Provide the (X, Y) coordinate of the cell's center where the given text is located.  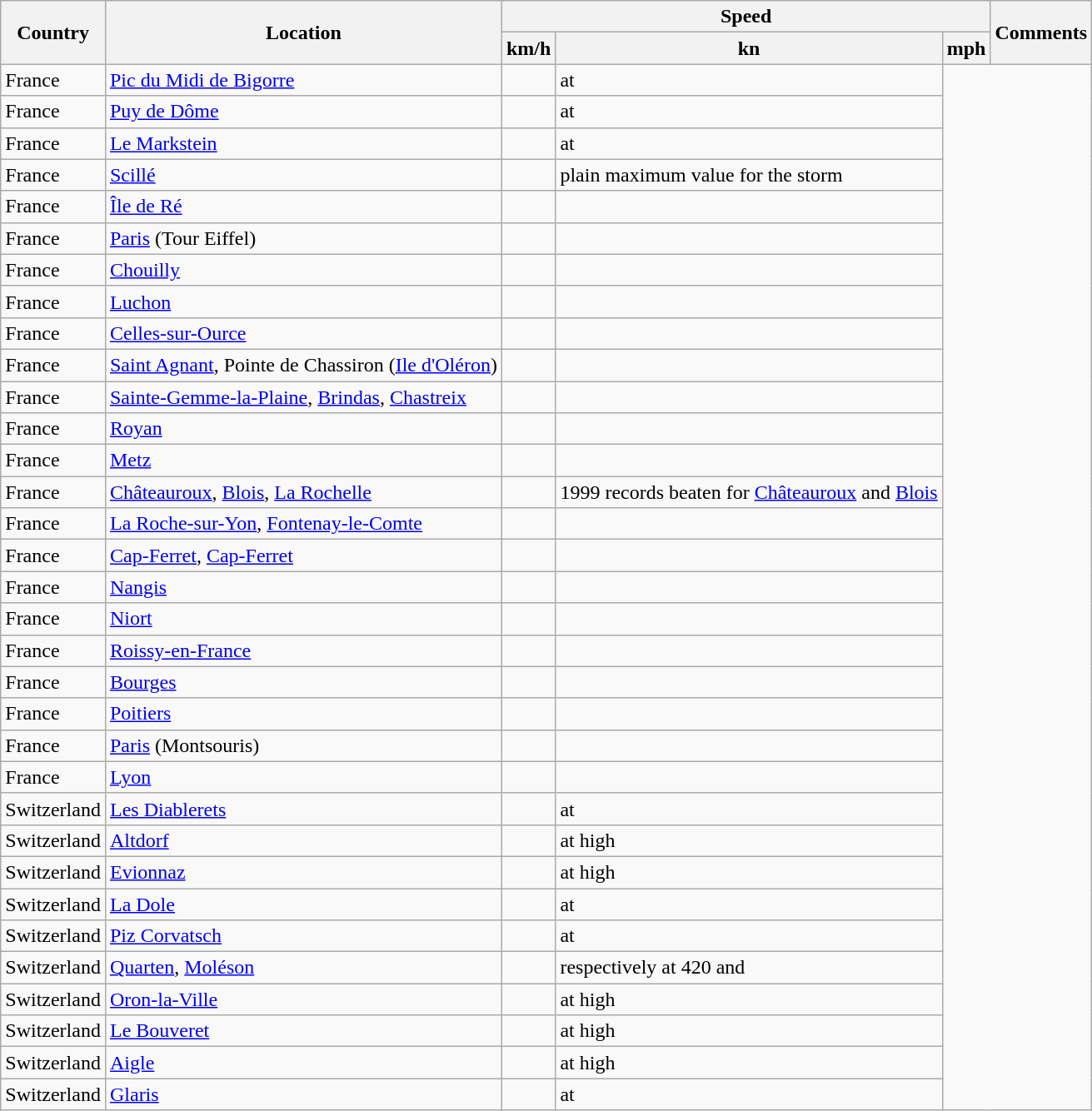
1999 records beaten for Châteauroux and Blois (749, 492)
Nangis (303, 587)
Speed (745, 17)
Quarten, Moléson (303, 968)
Saint Agnant, Pointe de Chassiron (Ile d'Oléron) (303, 365)
Cap-Ferret, Cap-Ferret (303, 555)
Luchon (303, 301)
Châteauroux, Blois, La Rochelle (303, 492)
Celles-sur-Ource (303, 333)
Scillé (303, 175)
Niort (303, 619)
Le Bouveret (303, 1031)
Pic du Midi de Bigorre (303, 80)
mph (966, 48)
Evionnaz (303, 872)
Comments (1041, 32)
Royan (303, 429)
Country (53, 32)
Île de Ré (303, 207)
Poitiers (303, 714)
Les Diablerets (303, 809)
Le Markstein (303, 143)
Glaris (303, 1094)
Metz (303, 461)
Lyon (303, 777)
Puy de Dôme (303, 112)
Roissy-en-France (303, 650)
kn (749, 48)
Location (303, 32)
respectively at 420 and (749, 968)
Chouilly (303, 270)
Paris (Tour Eiffel) (303, 238)
Aigle (303, 1063)
Sainte-Gemme-la-Plaine, Brindas, Chastreix (303, 397)
Altdorf (303, 840)
La Dole (303, 904)
Paris (Montsouris) (303, 745)
km/h (528, 48)
La Roche-sur-Yon, Fontenay-le-Comte (303, 524)
Piz Corvatsch (303, 936)
Oron-la-Ville (303, 999)
Bourges (303, 682)
plain maximum value for the storm (749, 175)
